Output the (X, Y) coordinate of the center of the cell containing the given text.  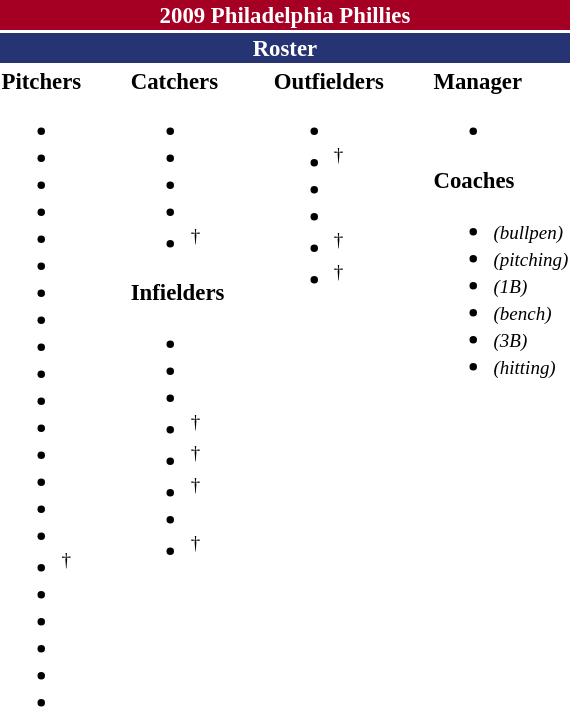
Roster (285, 48)
2009 Philadelphia Phillies (285, 15)
